Search for the cell housing the specified text and yield its (x, y) center coordinate. 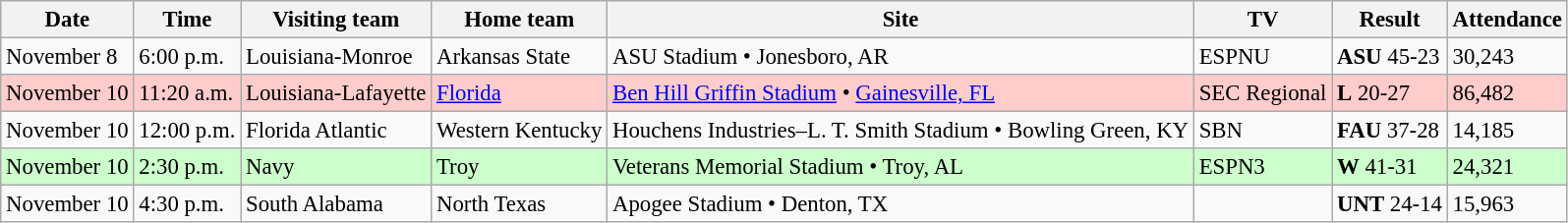
Florida Atlantic (336, 131)
ESPNU (1262, 57)
4:30 p.m. (187, 204)
FAU 37-28 (1390, 131)
Louisiana-Lafayette (336, 93)
Visiting team (336, 20)
Home team (519, 20)
ASU Stadium • Jonesboro, AR (900, 57)
Navy (336, 167)
Ben Hill Griffin Stadium • Gainesville, FL (900, 93)
Attendance (1507, 20)
Western Kentucky (519, 131)
Houchens Industries–L. T. Smith Stadium • Bowling Green, KY (900, 131)
Site (900, 20)
Louisiana-Monroe (336, 57)
12:00 p.m. (187, 131)
North Texas (519, 204)
ESPN3 (1262, 167)
11:20 a.m. (187, 93)
Florida (519, 93)
TV (1262, 20)
Time (187, 20)
South Alabama (336, 204)
Troy (519, 167)
ASU 45-23 (1390, 57)
2:30 p.m. (187, 167)
24,321 (1507, 167)
Result (1390, 20)
UNT 24-14 (1390, 204)
15,963 (1507, 204)
W 41-31 (1390, 167)
SBN (1262, 131)
November 8 (67, 57)
86,482 (1507, 93)
L 20-27 (1390, 93)
Arkansas State (519, 57)
Apogee Stadium • Denton, TX (900, 204)
14,185 (1507, 131)
Veterans Memorial Stadium • Troy, AL (900, 167)
SEC Regional (1262, 93)
Date (67, 20)
6:00 p.m. (187, 57)
30,243 (1507, 57)
